Search for the cell housing the specified text and yield its [X, Y] center coordinate. 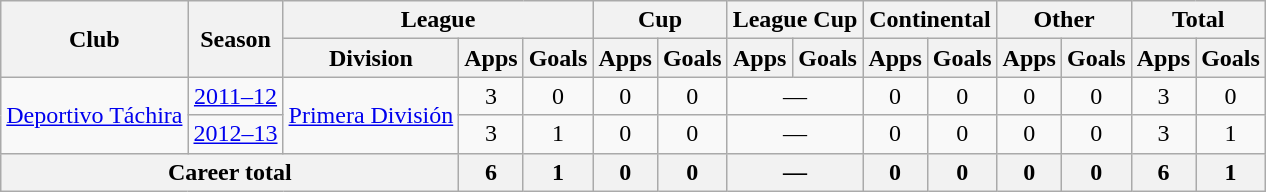
League Cup [795, 20]
Cup [660, 20]
Continental [930, 20]
League [438, 20]
2011–12 [236, 96]
Career total [230, 172]
Deportivo Táchira [94, 115]
2012–13 [236, 134]
Primera División [371, 115]
Total [1198, 20]
Season [236, 39]
Club [94, 39]
Division [371, 58]
Other [1064, 20]
